Provide the (X, Y) coordinate of the cell's center where the given text is located.  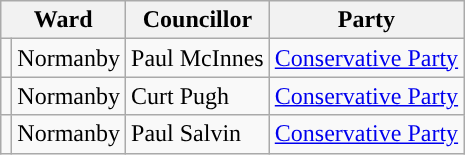
Councillor (198, 20)
Ward (64, 20)
Curt Pugh (198, 96)
Party (366, 20)
Paul McInnes (198, 58)
Paul Salvin (198, 134)
